Provide the (X, Y) coordinate of the cell's center where the given text is located.  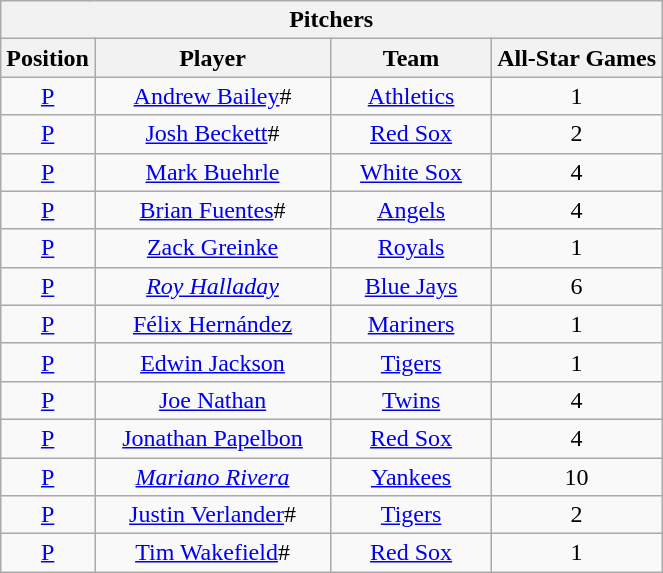
Edwin Jackson (212, 362)
Zack Greinke (212, 248)
Twins (412, 400)
Mariners (412, 324)
Andrew Bailey# (212, 96)
Tim Wakefield# (212, 553)
Mariano Rivera (212, 477)
Roy Halladay (212, 286)
Angels (412, 210)
Blue Jays (412, 286)
Joe Nathan (212, 400)
Justin Verlander# (212, 515)
Yankees (412, 477)
6 (577, 286)
All-Star Games (577, 58)
White Sox (412, 172)
Jonathan Papelbon (212, 438)
10 (577, 477)
Brian Fuentes# (212, 210)
Athletics (412, 96)
Mark Buehrle (212, 172)
Félix Hernández (212, 324)
Player (212, 58)
Royals (412, 248)
Team (412, 58)
Josh Beckett# (212, 134)
Position (48, 58)
Pitchers (332, 20)
